Pinpoint the cell where the given text exists, returning its [x, y] midpoint coordinate. 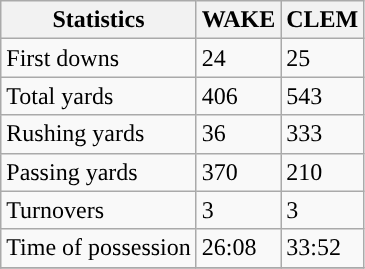
Statistics [99, 20]
CLEM [322, 20]
26:08 [238, 248]
210 [322, 172]
25 [322, 58]
First downs [99, 58]
333 [322, 134]
WAKE [238, 20]
24 [238, 58]
36 [238, 134]
Total yards [99, 96]
370 [238, 172]
Rushing yards [99, 134]
Passing yards [99, 172]
Time of possession [99, 248]
33:52 [322, 248]
543 [322, 96]
Turnovers [99, 210]
406 [238, 96]
